Detect which cell encompasses the target text, then output its (x, y) center coordinate. 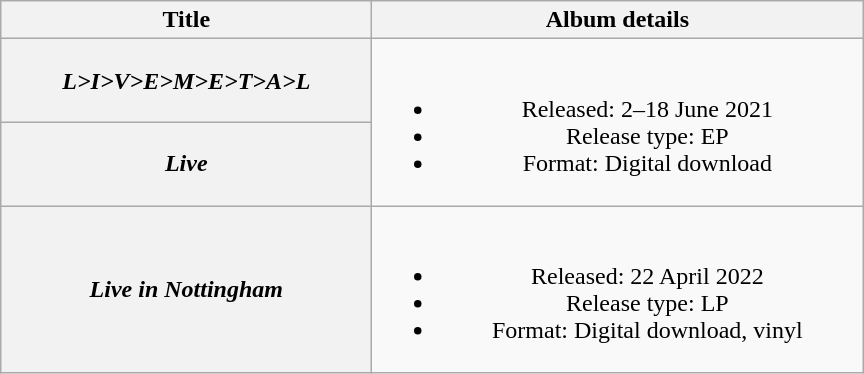
Live (186, 164)
Released: 22 April 2022Release type: LPFormat: Digital download, vinyl (618, 290)
Title (186, 20)
Live in Nottingham (186, 290)
Album details (618, 20)
L>I>V>E>M>E>T>A>L (186, 81)
Released: 2–18 June 2021Release type: EPFormat: Digital download (618, 122)
